Extract the [X, Y] coordinate from the center of the cell holding the provided text.  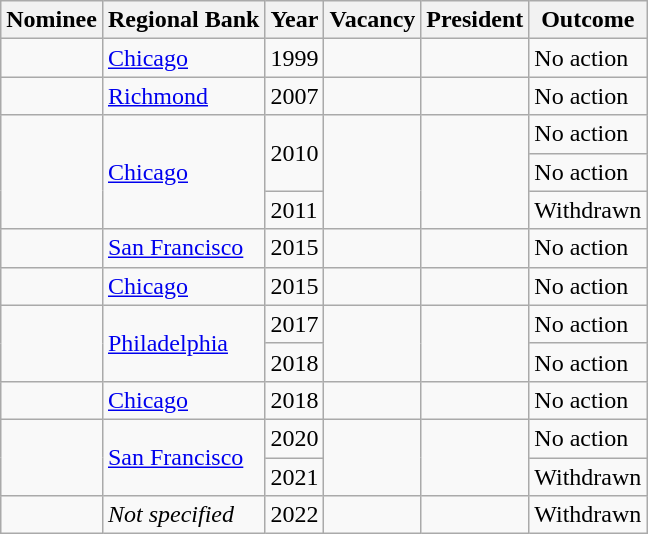
Not specified [183, 515]
Richmond [183, 96]
Nominee [52, 20]
Regional Bank [183, 20]
Outcome [588, 20]
2021 [294, 477]
Year [294, 20]
2022 [294, 515]
2017 [294, 324]
2007 [294, 96]
1999 [294, 58]
Vacancy [372, 20]
2010 [294, 153]
2020 [294, 438]
Philadelphia [183, 343]
2011 [294, 210]
President [475, 20]
